Capture the cell that displays the provided text and extract its (x, y) central coordinate. 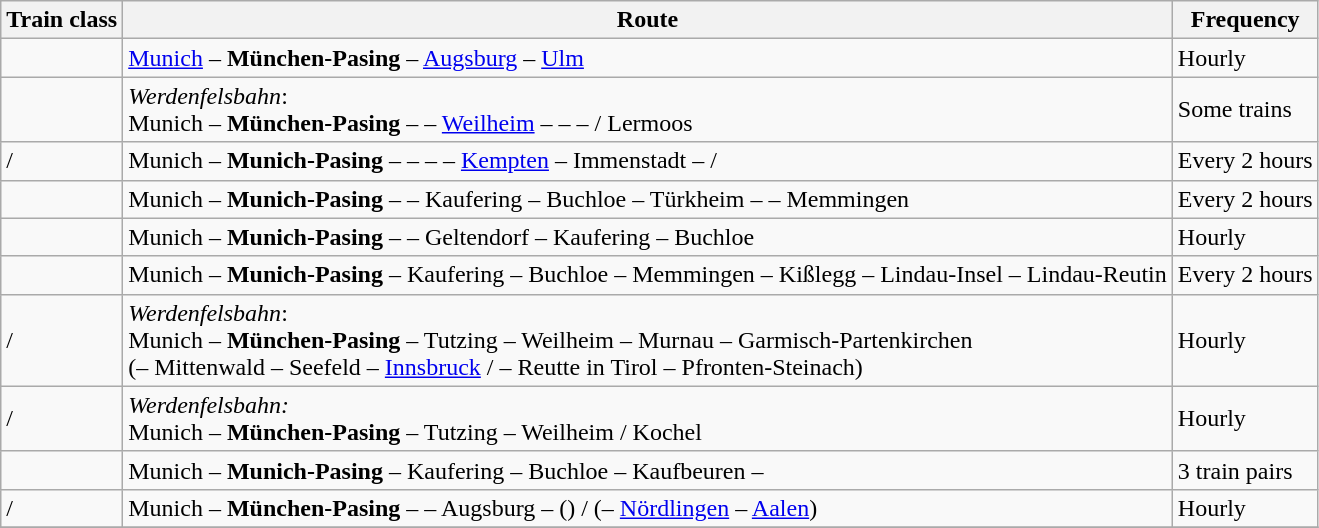
Route (648, 20)
Some trains (1245, 110)
Munich – München-Pasing – Augsburg – Ulm (648, 58)
Munich – Munich-Pasing – – Kaufering – Buchloe – Türkheim – – Memmingen (648, 199)
Werdenfelsbahn: Munich – München-Pasing – – Weilheim – – – / Lermoos (648, 110)
Munich – Munich-Pasing – Kaufering – Buchloe – Kaufbeuren – (648, 470)
Train class (62, 20)
Frequency (1245, 20)
Werdenfelsbahn:Munich – München-Pasing – Tutzing – Weilheim / Kochel (648, 418)
Munich – Munich-Pasing – Kaufering – Buchloe – Memmingen – Kißlegg – Lindau-Insel – Lindau-Reutin (648, 275)
Munich – München-Pasing – – Augsburg – () / (– Nördlingen – Aalen) (648, 508)
Munich – Munich-Pasing – – – – Kempten – Immenstadt – / (648, 161)
Munich – Munich-Pasing – – Geltendorf – Kaufering – Buchloe (648, 237)
3 train pairs (1245, 470)
